Capture the cell that displays the provided text and extract its [X, Y] central coordinate. 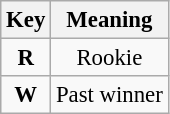
R [26, 58]
Meaning [110, 20]
Rookie [110, 58]
W [26, 95]
Key [26, 20]
Past winner [110, 95]
